Detect which cell encompasses the target text, then output its [X, Y] center coordinate. 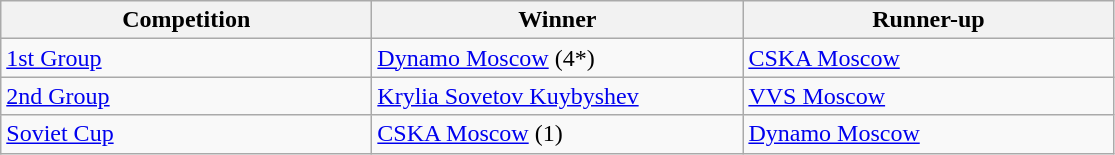
Dynamo Moscow [928, 134]
Runner-up [928, 20]
Competition [186, 20]
1st Group [186, 58]
Krylia Sovetov Kuybyshev [558, 96]
Soviet Cup [186, 134]
CSKA Moscow [928, 58]
VVS Moscow [928, 96]
2nd Group [186, 96]
CSKA Moscow (1) [558, 134]
Winner [558, 20]
Dynamo Moscow (4*) [558, 58]
